Return (x, y) of the center of cell containing provided text 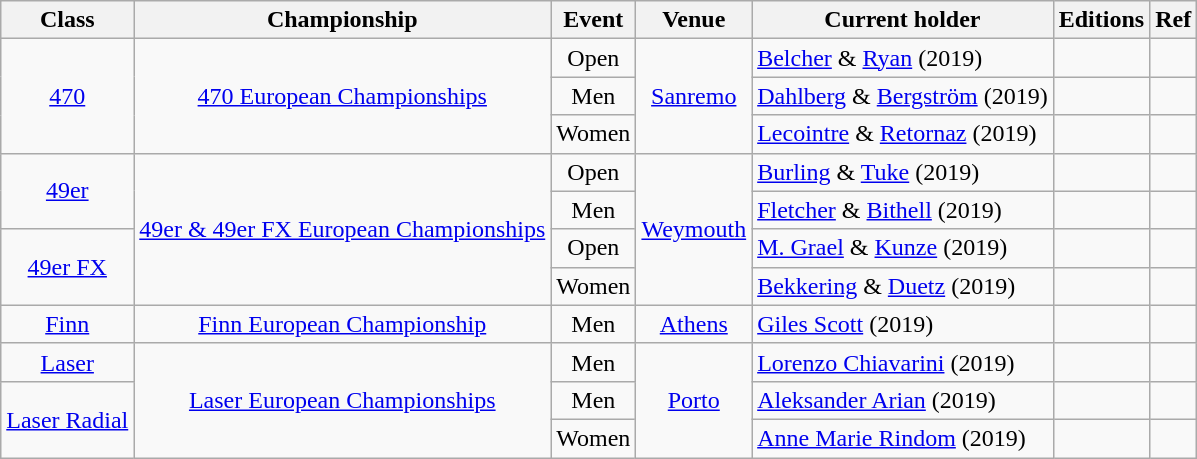
Lorenzo Chiavarini (2019) (903, 362)
Event (594, 20)
Giles Scott (2019) (903, 324)
Bekkering & Duetz (2019) (903, 286)
Venue (694, 20)
Athens (694, 324)
Anne Marie Rindom (2019) (903, 438)
Laser Radial (68, 419)
Current holder (903, 20)
49er FX (68, 267)
470 (68, 96)
49er (68, 191)
Championship (342, 20)
Weymouth (694, 229)
Burling & Tuke (2019) (903, 172)
Belcher & Ryan (2019) (903, 58)
Dahlberg & Bergström (2019) (903, 96)
Editions (1101, 20)
Sanremo (694, 96)
Class (68, 20)
49er & 49er FX European Championships (342, 229)
Laser European Championships (342, 400)
Porto (694, 400)
Fletcher & Bithell (2019) (903, 210)
Ref (1174, 20)
Finn (68, 324)
M. Grael & Kunze (2019) (903, 248)
Lecointre & Retornaz (2019) (903, 134)
Laser (68, 362)
Finn European Championship (342, 324)
470 European Championships (342, 96)
Aleksander Arian (2019) (903, 400)
